Find where the given text appears and provide that cell's center as [X, Y] coordinate. 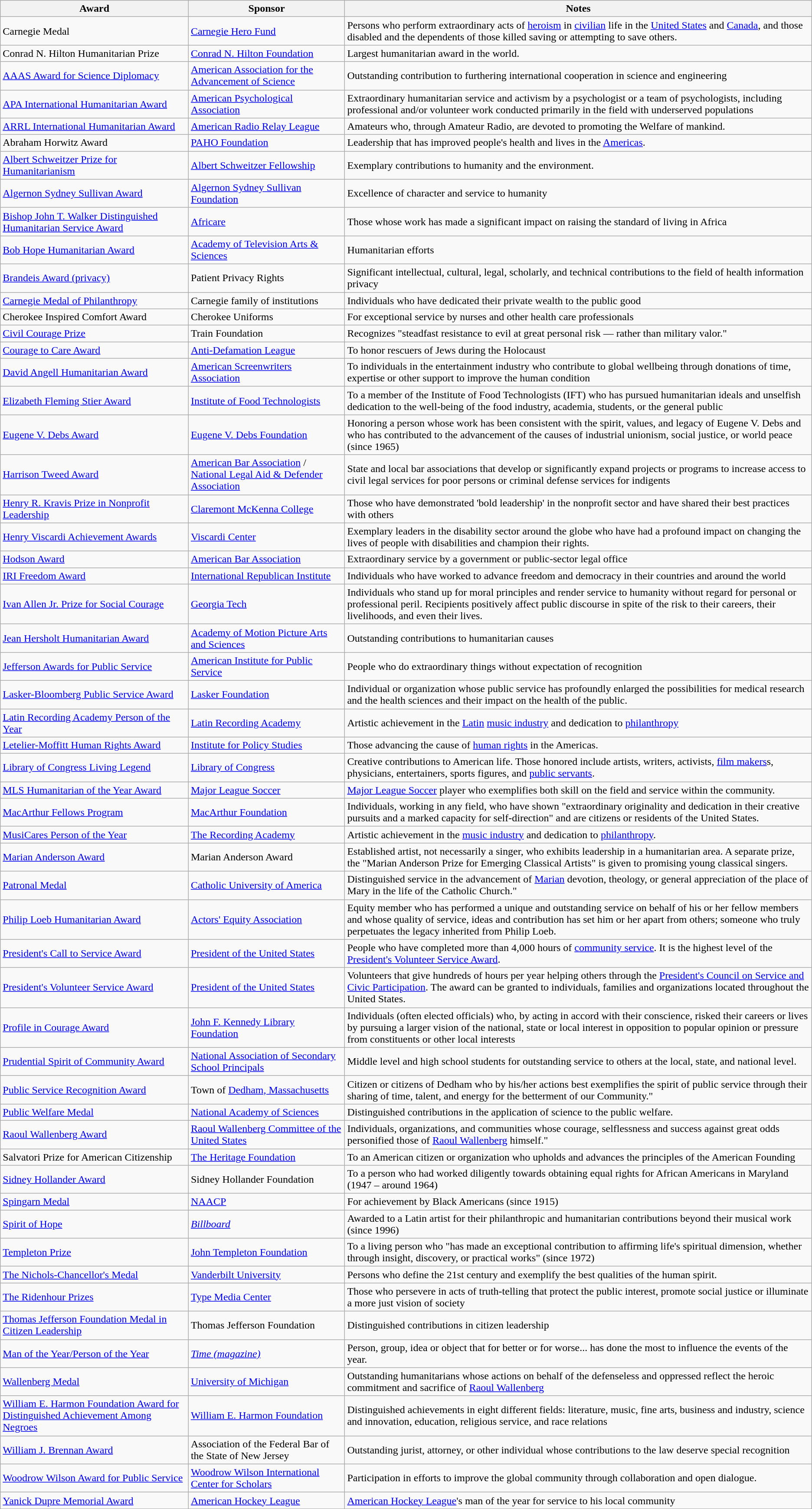
American Bar Association / National Legal Aid & Defender Association [266, 475]
To honor rescuers of Jews during the Holocaust [578, 350]
Individuals who have dedicated their private wealth to the public good [578, 301]
Those whose work has made a significant impact on raising the standard of living in Africa [578, 221]
Latin Recording Academy [266, 723]
Distinguished contributions in citizen leadership [578, 1325]
Henry Viscardi Achievement Awards [95, 537]
PAHO Foundation [266, 143]
Man of the Year/Person of the Year [95, 1354]
Albert Schweitzer Prize for Humanitarianism [95, 165]
Letelier-Moffitt Human Rights Award [95, 745]
Yanick Dupre Memorial Award [95, 1500]
Philip Loeb Humanitarian Award [95, 919]
Sponsor [266, 9]
ARRL International Humanitarian Award [95, 126]
Those who persevere in acts of truth-telling that protect the public interest, promote social justice or illuminate a more just vision of society [578, 1297]
The Ridenhour Prizes [95, 1297]
Extraordinary service by a government or public-sector legal office [578, 559]
Henry R. Kravis Prize in Nonprofit Leadership [95, 508]
MLS Humanitarian of the Year Award [95, 790]
Middle level and high school students for outstanding service to others at the local, state, and national level. [578, 1061]
Salvatori Prize for American Citizenship [95, 1157]
Viscardi Center [266, 537]
Latin Recording Academy Person of the Year [95, 723]
Thomas Jefferson Foundation [266, 1325]
Ivan Allen Jr. Prize for Social Courage [95, 604]
Those advancing the cause of human rights in the Americas. [578, 745]
Institute for Policy Studies [266, 745]
Sidney Hollander Award [95, 1179]
Eugene V. Debs Foundation [266, 435]
Humanitarian efforts [578, 250]
Public Service Recognition Award [95, 1090]
Outstanding contributions to humanitarian causes [578, 638]
MusiCares Person of the Year [95, 835]
Vanderbilt University [266, 1275]
Templeton Prize [95, 1252]
Carnegie Medal [95, 31]
National Association of Secondary School Principals [266, 1061]
Outstanding jurist, attorney, or other individual whose contributions to the law deserve special recognition [578, 1450]
John Templeton Foundation [266, 1252]
People who do extraordinary things without expectation of recognition [578, 666]
Public Welfare Medal [95, 1112]
Raoul Wallenberg Committee of the United States [266, 1134]
People who have completed more than 4,000 hours of community service. It is the highest level of the President's Volunteer Service Award. [578, 954]
Elizabeth Fleming Stier Award [95, 401]
Hodson Award [95, 559]
David Angell Humanitarian Award [95, 372]
Patient Privacy Rights [266, 278]
Africare [266, 221]
MacArthur Foundation [266, 812]
APA International Humanitarian Award [95, 104]
Carnegie family of institutions [266, 301]
Exemplary contributions to humanity and the environment. [578, 165]
Jefferson Awards for Public Service [95, 666]
Actors' Equity Association [266, 919]
Courage to Care Award [95, 350]
Eugene V. Debs Award [95, 435]
Abraham Horwitz Award [95, 143]
Library of Congress [266, 768]
Distinguished contributions in the application of science to the public welfare. [578, 1112]
Raoul Wallenberg Award [95, 1134]
Thomas Jefferson Foundation Medal in Citizen Leadership [95, 1325]
Claremont McKenna College [266, 508]
AAAS Award for Science Diplomacy [95, 75]
Amateurs who, through Amateur Radio, are devoted to promoting the Welfare of mankind. [578, 126]
Award [95, 9]
Recognizes "steadfast resistance to evil at great personal risk — rather than military valor." [578, 334]
Billboard [266, 1224]
Brandeis Award (privacy) [95, 278]
Awarded to a Latin artist for their philanthropic and humanitarian contributions beyond their musical work (since 1996) [578, 1224]
Institute of Food Technologists [266, 401]
Algernon Sydney Sullivan Award [95, 194]
American Hockey League [266, 1500]
Cherokee Inspired Comfort Award [95, 317]
Significant intellectual, cultural, legal, scholarly, and technical contributions to the field of health information privacy [578, 278]
Catholic University of America [266, 885]
Leadership that has improved people's health and lives in the Americas. [578, 143]
Those who have demonstrated 'bold leadership' in the nonprofit sector and have shared their best practices with others [578, 508]
American Psychological Association [266, 104]
Academy of Television Arts & Sciences [266, 250]
Participation in efforts to improve the global community through collaboration and open dialogue. [578, 1478]
To a person who had worked diligently towards obtaining equal rights for African Americans in Maryland (1947 – around 1964) [578, 1179]
Spirit of Hope [95, 1224]
International Republican Institute [266, 576]
Anti-Defamation League [266, 350]
Individuals who have worked to advance freedom and democracy in their countries and around the world [578, 576]
Cherokee Uniforms [266, 317]
Persons who define the 21st century and exemplify the best qualities of the human spirit. [578, 1275]
Excellence of character and service to humanity [578, 194]
Prudential Spirit of Community Award [95, 1061]
Train Foundation [266, 334]
Wallenberg Medal [95, 1381]
National Academy of Sciences [266, 1112]
Type Media Center [266, 1297]
Lasker-Bloomberg Public Service Award [95, 694]
American Institute for Public Service [266, 666]
American Hockey League's man of the year for service to his local community [578, 1500]
Albert Schweitzer Fellowship [266, 165]
IRI Freedom Award [95, 576]
NAACP [266, 1202]
Major League Soccer [266, 790]
Woodrow Wilson Award for Public Service [95, 1478]
William J. Brennan Award [95, 1450]
Largest humanitarian award in the world. [578, 53]
Conrad N. Hilton Foundation [266, 53]
The Heritage Foundation [266, 1157]
American Bar Association [266, 559]
William E. Harmon Foundation Award for Distinguished Achievement Among Negroes [95, 1416]
Harrison Tweed Award [95, 475]
President's Call to Service Award [95, 954]
Georgia Tech [266, 604]
Sidney Hollander Foundation [266, 1179]
Academy of Motion Picture Arts and Sciences [266, 638]
Jean Hersholt Humanitarian Award [95, 638]
Time (magazine) [266, 1354]
For achievement by Black Americans (since 1915) [578, 1202]
American Screenwriters Association [266, 372]
Association of the Federal Bar of the State of New Jersey [266, 1450]
The Recording Academy [266, 835]
Outstanding contribution to furthering international cooperation in science and engineering [578, 75]
American Radio Relay League [266, 126]
Carnegie Hero Fund [266, 31]
The Nichols-Chancellor's Medal [95, 1275]
For exceptional service by nurses and other health care professionals [578, 317]
Library of Congress Living Legend [95, 768]
Profile in Courage Award [95, 1027]
Person, group, idea or object that for better or for worse... has done the most to influence the events of the year. [578, 1354]
Civil Courage Prize [95, 334]
Lasker Foundation [266, 694]
Patronal Medal [95, 885]
Artistic achievement in the music industry and dedication to philanthropy. [578, 835]
Woodrow Wilson International Center for Scholars [266, 1478]
Conrad N. Hilton Humanitarian Prize [95, 53]
William E. Harmon Foundation [266, 1416]
Town of Dedham, Massachusetts [266, 1090]
To an American citizen or organization who upholds and advances the principles of the American Founding [578, 1157]
MacArthur Fellows Program [95, 812]
Outstanding humanitarians whose actions on behalf of the defenseless and oppressed reflect the heroic commitment and sacrifice of Raoul Wallenberg [578, 1381]
John F. Kennedy Library Foundation [266, 1027]
Bishop John T. Walker Distinguished Humanitarian Service Award [95, 221]
American Association for the Advancement of Science [266, 75]
University of Michigan [266, 1381]
Bob Hope Humanitarian Award [95, 250]
Notes [578, 9]
President's Volunteer Service Award [95, 987]
Algernon Sydney Sullivan Foundation [266, 194]
Artistic achievement in the Latin music industry and dedication to philanthropy [578, 723]
Major League Soccer player who exemplifies both skill on the field and service within the community. [578, 790]
Spingarn Medal [95, 1202]
Carnegie Medal of Philanthropy [95, 301]
